Provide the [x, y] coordinate of the cell's center where the given text is located.  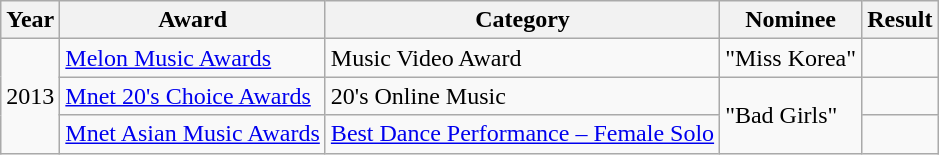
"Miss Korea" [791, 58]
Nominee [791, 20]
Melon Music Awards [193, 58]
2013 [30, 96]
Award [193, 20]
"Bad Girls" [791, 115]
Result [900, 20]
Category [522, 20]
Best Dance Performance – Female Solo [522, 134]
Mnet Asian Music Awards [193, 134]
Year [30, 20]
Mnet 20's Choice Awards [193, 96]
Music Video Award [522, 58]
20's Online Music [522, 96]
